Return (X, Y) of the center of cell containing provided text 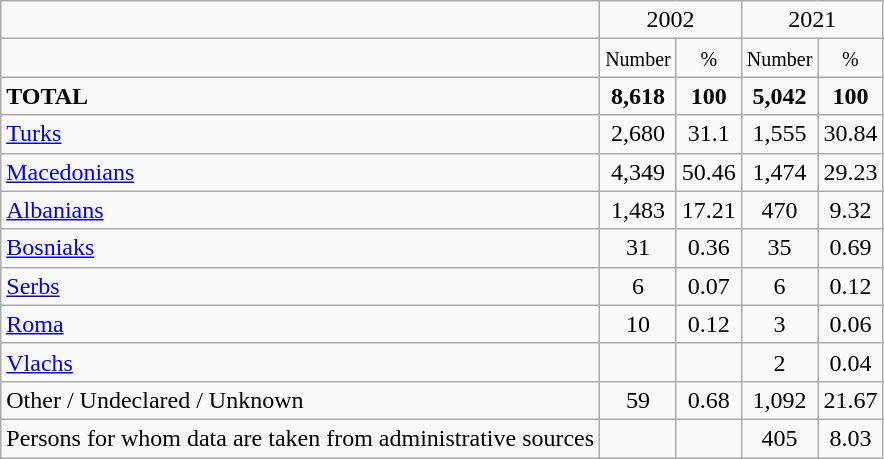
35 (780, 248)
2002 (671, 20)
0.04 (850, 362)
21.67 (850, 400)
8,618 (638, 96)
Serbs (300, 286)
3 (780, 324)
30.84 (850, 134)
0.07 (708, 286)
1,555 (780, 134)
5,042 (780, 96)
9.32 (850, 210)
0.68 (708, 400)
Macedonians (300, 172)
50.46 (708, 172)
Turks (300, 134)
4,349 (638, 172)
Persons for whom data are taken from administrative sources (300, 438)
0.06 (850, 324)
2 (780, 362)
Albanians (300, 210)
31.1 (708, 134)
TOTAL (300, 96)
2021 (812, 20)
405 (780, 438)
10 (638, 324)
1,474 (780, 172)
Bosniaks (300, 248)
59 (638, 400)
Roma (300, 324)
Vlachs (300, 362)
1,483 (638, 210)
2,680 (638, 134)
29.23 (850, 172)
470 (780, 210)
8.03 (850, 438)
Other / Undeclared / Unknown (300, 400)
0.36 (708, 248)
31 (638, 248)
0.69 (850, 248)
1,092 (780, 400)
17.21 (708, 210)
